Provide the [x, y] coordinate of the cell's center where the given text is located.  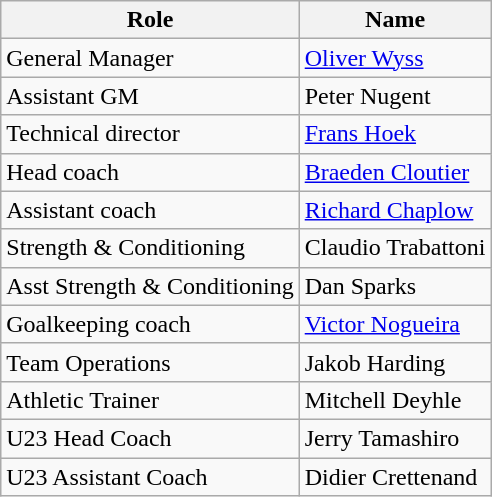
Jakob Harding [395, 362]
Assistant coach [150, 210]
Victor Nogueira [395, 324]
U23 Assistant Coach [150, 477]
Frans Hoek [395, 134]
Richard Chaplow [395, 210]
Peter Nugent [395, 96]
Name [395, 20]
General Manager [150, 58]
Role [150, 20]
Asst Strength & Conditioning [150, 286]
Athletic Trainer [150, 400]
Goalkeeping coach [150, 324]
Assistant GM [150, 96]
Didier Crettenand [395, 477]
Head coach [150, 172]
Claudio Trabattoni [395, 248]
Technical director [150, 134]
Jerry Tamashiro [395, 438]
Oliver Wyss [395, 58]
U23 Head Coach [150, 438]
Braeden Cloutier [395, 172]
Team Operations [150, 362]
Dan Sparks [395, 286]
Mitchell Deyhle [395, 400]
Strength & Conditioning [150, 248]
